Return the [X, Y] coordinate for the center point of the cell that contains the specified text.  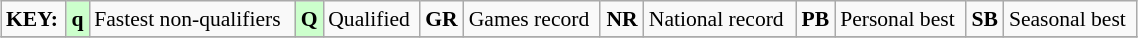
Personal best [900, 19]
Fastest non-qualifiers [192, 19]
KEY: [34, 19]
Qualified [371, 19]
q [78, 19]
SB [985, 19]
National record [720, 19]
NR [622, 19]
Seasonal best [1070, 19]
Games record [532, 19]
PB [816, 19]
Q [309, 19]
GR [442, 19]
